For the text-containing cell, return its midpoint in [x, y] coordinate format. 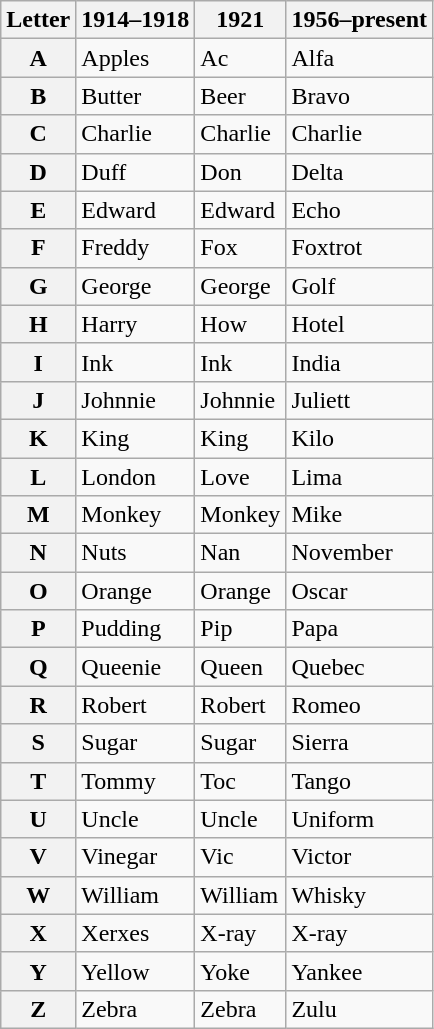
Alfa [360, 58]
D [38, 172]
Harry [136, 324]
Don [240, 172]
India [360, 362]
X [38, 933]
Papa [360, 629]
Vinegar [136, 857]
E [38, 210]
Letter [38, 20]
1914–1918 [136, 20]
Bravo [360, 96]
Pip [240, 629]
Queen [240, 667]
V [38, 857]
B [38, 96]
1921 [240, 20]
Butter [136, 96]
Sierra [360, 743]
Hotel [360, 324]
F [38, 248]
M [38, 515]
Beer [240, 96]
N [38, 553]
Z [38, 1009]
London [136, 477]
November [360, 553]
Whisky [360, 895]
P [38, 629]
Fox [240, 248]
Zulu [360, 1009]
I [38, 362]
Freddy [136, 248]
Tommy [136, 781]
H [38, 324]
Juliett [360, 400]
Xerxes [136, 933]
Yankee [360, 971]
O [38, 591]
Kilo [360, 438]
Q [38, 667]
Romeo [360, 705]
C [38, 134]
K [38, 438]
J [38, 400]
R [38, 705]
W [38, 895]
Ac [240, 58]
Quebec [360, 667]
Vic [240, 857]
A [38, 58]
Oscar [360, 591]
U [38, 819]
Golf [360, 286]
How [240, 324]
Y [38, 971]
Mike [360, 515]
Lima [360, 477]
Yellow [136, 971]
Pudding [136, 629]
Duff [136, 172]
T [38, 781]
L [38, 477]
Echo [360, 210]
Victor [360, 857]
Toc [240, 781]
Yoke [240, 971]
G [38, 286]
Nan [240, 553]
Uniform [360, 819]
Foxtrot [360, 248]
Nuts [136, 553]
Love [240, 477]
Tango [360, 781]
S [38, 743]
Delta [360, 172]
Apples [136, 58]
Queenie [136, 667]
1956–present [360, 20]
